For the text-containing cell, return its midpoint in (x, y) coordinate format. 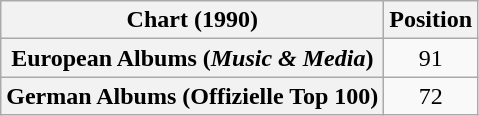
91 (431, 58)
European Albums (Music & Media) (192, 58)
72 (431, 96)
Position (431, 20)
German Albums (Offizielle Top 100) (192, 96)
Chart (1990) (192, 20)
